From the cell containing the given text, extract its center point as [X, Y] coordinate. 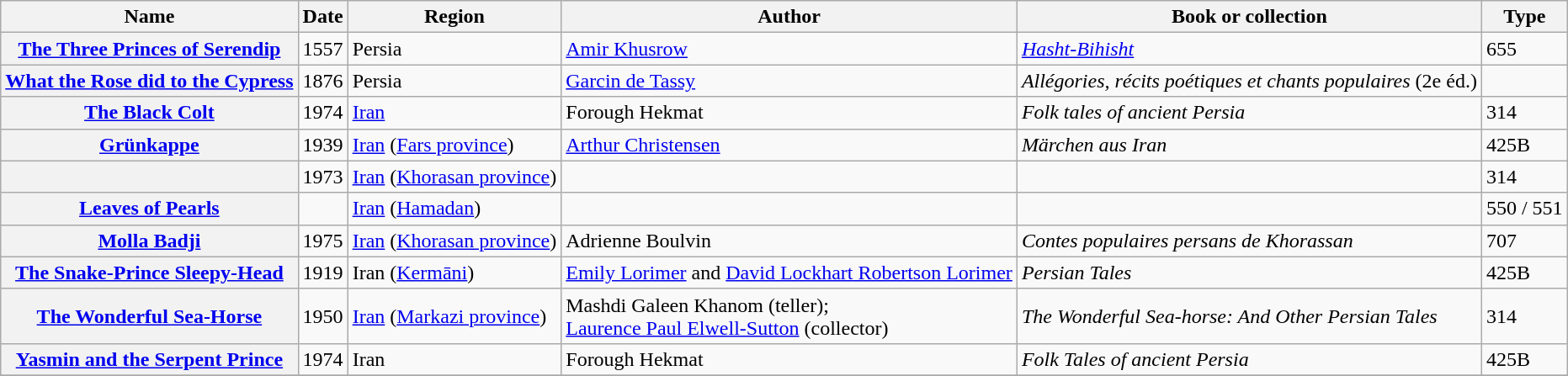
1950 [323, 316]
Region [454, 17]
Author [789, 17]
The Snake-Prince Sleepy-Head [150, 273]
Book or collection [1249, 17]
Iran (Kermāni) [454, 273]
Mashdi Galeen Khanom (teller); Laurence Paul Elwell-Sutton (collector) [789, 316]
1975 [323, 241]
The Three Princes of Serendip [150, 49]
Märchen aus Iran [1249, 145]
Yasmin and the Serpent Prince [150, 359]
Iran (Fars province) [454, 145]
550 / 551 [1524, 209]
Folk Tales of ancient Persia [1249, 359]
Allégories, récits poétiques et chants populaires (2e éd.) [1249, 81]
The Wonderful Sea-Horse [150, 316]
Type [1524, 17]
Name [150, 17]
Amir Khusrow [789, 49]
1939 [323, 145]
The Black Colt [150, 113]
Iran (Hamadan) [454, 209]
Iran (Markazi province) [454, 316]
655 [1524, 49]
1876 [323, 81]
Grünkappe [150, 145]
707 [1524, 241]
Hasht-Bihisht [1249, 49]
Emily Lorimer and David Lockhart Robertson Lorimer [789, 273]
1557 [323, 49]
Contes populaires persans de Khorassan [1249, 241]
Persian Tales [1249, 273]
Adrienne Boulvin [789, 241]
Molla Badji [150, 241]
1919 [323, 273]
The Wonderful Sea-horse: And Other Persian Tales [1249, 316]
1973 [323, 177]
Leaves of Pearls [150, 209]
Arthur Christensen [789, 145]
Garcin de Tassy [789, 81]
Date [323, 17]
What the Rose did to the Cypress [150, 81]
Folk tales of ancient Persia [1249, 113]
